Return (x, y) of the center of cell containing provided text 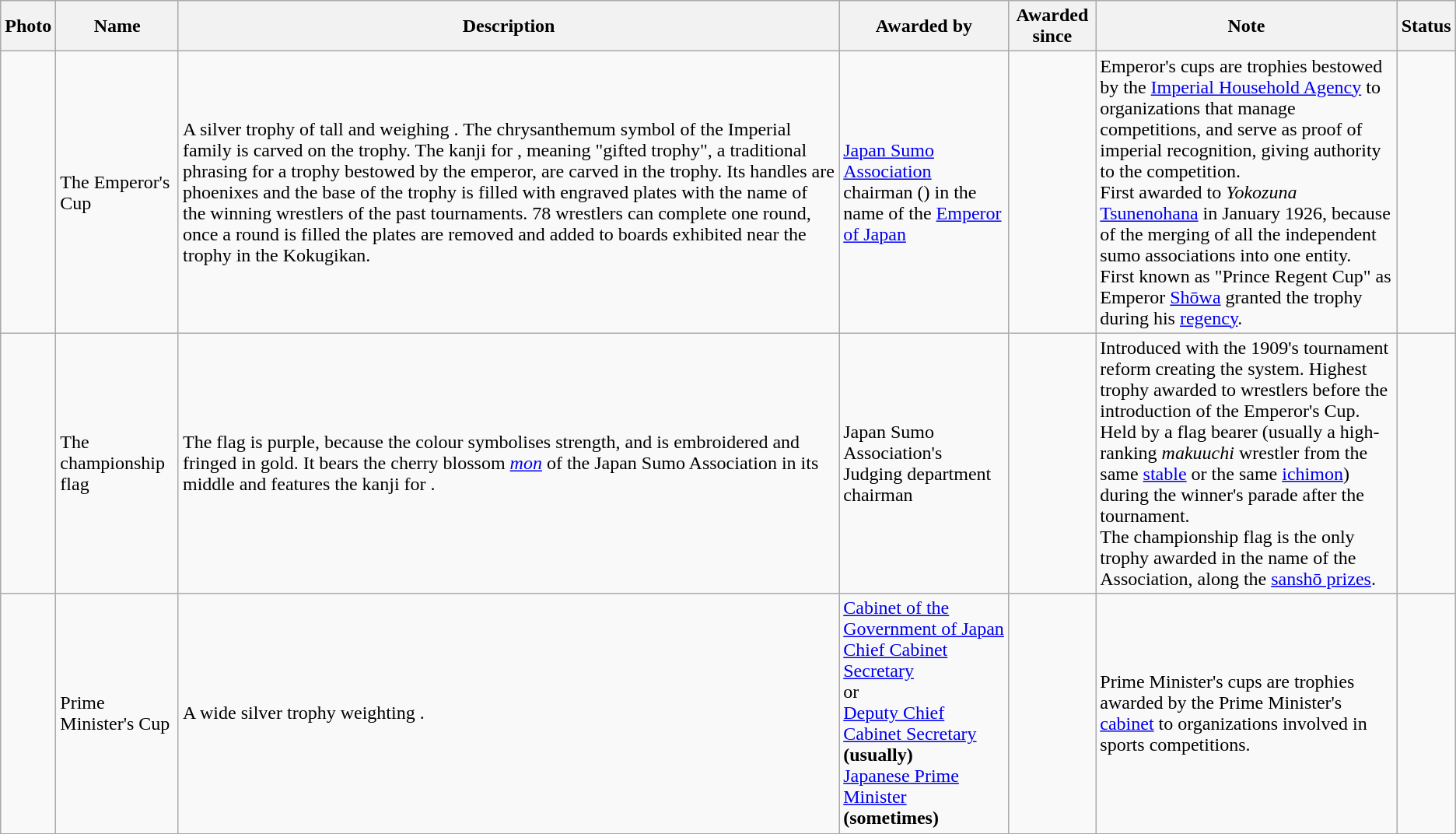
Prime Minister's cups are trophies awarded by the Prime Minister's cabinet to organizations involved in sports competitions. (1246, 713)
Name (117, 26)
A wide silver trophy weighting . (509, 713)
Japan Sumo Association chairman () in the name of the Emperor of Japan (924, 192)
Awarded since (1052, 26)
Prime Minister's Cup (117, 713)
Japan Sumo Association's Judging department chairman (924, 464)
Note (1246, 26)
The Emperor's Cup (117, 192)
Description (509, 26)
Status (1426, 26)
The championship flag (117, 464)
Awarded by (924, 26)
Cabinet of the Government of JapanChief Cabinet SecretaryorDeputy Chief Cabinet Secretary(usually)Japanese Prime Minister(sometimes) (924, 713)
Photo (28, 26)
